Pinpoint the cell where the given text exists, returning its (X, Y) midpoint coordinate. 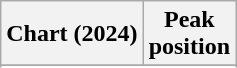
Peakposition (189, 34)
Chart (2024) (72, 34)
